Search for the cell housing the specified text and yield its (x, y) center coordinate. 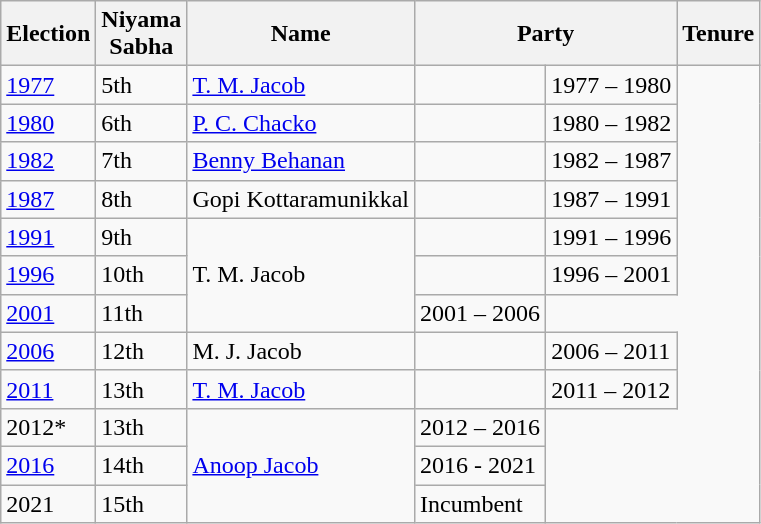
Benny Behanan (301, 161)
2006 – 2011 (612, 351)
1980 – 1982 (612, 123)
1982 (48, 161)
2011 (48, 389)
2001 – 2006 (480, 313)
11th (142, 313)
2011 – 2012 (612, 389)
2006 (48, 351)
2016 - 2021 (480, 465)
1987 – 1991 (612, 199)
Election (48, 34)
1977 – 1980 (612, 85)
6th (142, 123)
Name (301, 34)
1991 (48, 237)
Anoop Jacob (301, 465)
15th (142, 503)
2001 (48, 313)
2012 – 2016 (480, 427)
1996 (48, 275)
12th (142, 351)
1980 (48, 123)
5th (142, 85)
Party (546, 34)
7th (142, 161)
8th (142, 199)
10th (142, 275)
M. J. Jacob (301, 351)
P. C. Chacko (301, 123)
9th (142, 237)
1991 – 1996 (612, 237)
1982 – 1987 (612, 161)
2012* (48, 427)
Incumbent (480, 503)
1996 – 2001 (612, 275)
2016 (48, 465)
NiyamaSabha (142, 34)
14th (142, 465)
Tenure (718, 34)
2021 (48, 503)
Gopi Kottaramunikkal (301, 199)
1977 (48, 85)
1987 (48, 199)
